Return [X, Y] of the center of cell containing provided text 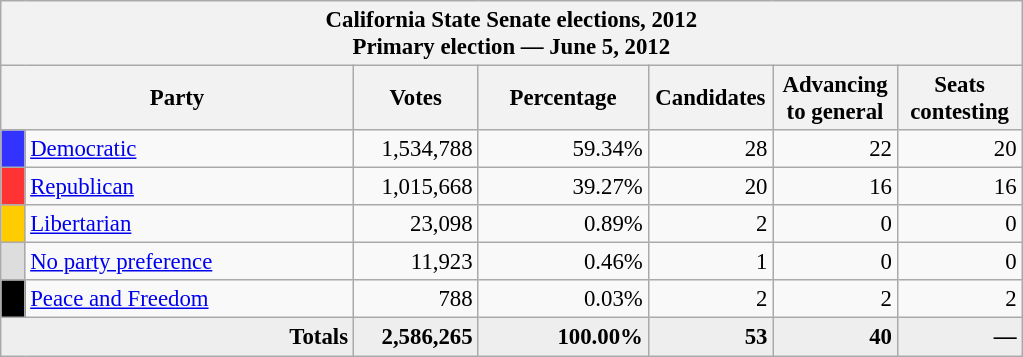
Totals [178, 337]
28 [710, 149]
100.00% [563, 337]
Votes [416, 98]
788 [416, 299]
1,534,788 [416, 149]
Libertarian [189, 224]
Party [178, 98]
Peace and Freedom [189, 299]
Advancing to general [836, 98]
Percentage [563, 98]
0.89% [563, 224]
1,015,668 [416, 187]
23,098 [416, 224]
— [960, 337]
22 [836, 149]
Seats contesting [960, 98]
11,923 [416, 262]
39.27% [563, 187]
40 [836, 337]
Candidates [710, 98]
0.03% [563, 299]
Republican [189, 187]
59.34% [563, 149]
0.46% [563, 262]
53 [710, 337]
California State Senate elections, 2012Primary election — June 5, 2012 [512, 34]
2,586,265 [416, 337]
1 [710, 262]
No party preference [189, 262]
Democratic [189, 149]
